Return the (X, Y) coordinate for the center point of the cell that contains the specified text.  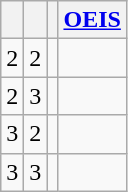
OEIS (92, 20)
